Capture the cell that displays the provided text and extract its [x, y] central coordinate. 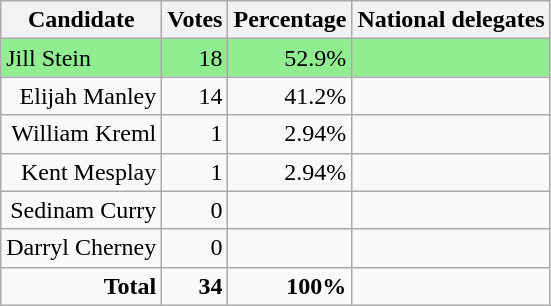
Elijah Manley [82, 96]
National delegates [451, 20]
Jill Stein [82, 58]
Kent Mesplay [82, 172]
Percentage [290, 20]
William Kreml [82, 134]
14 [195, 96]
34 [195, 286]
Sedinam Curry [82, 210]
41.2% [290, 96]
Votes [195, 20]
52.9% [290, 58]
100% [290, 286]
Candidate [82, 20]
18 [195, 58]
Darryl Cherney [82, 248]
Total [82, 286]
